Detect which cell encompasses the target text, then output its (x, y) center coordinate. 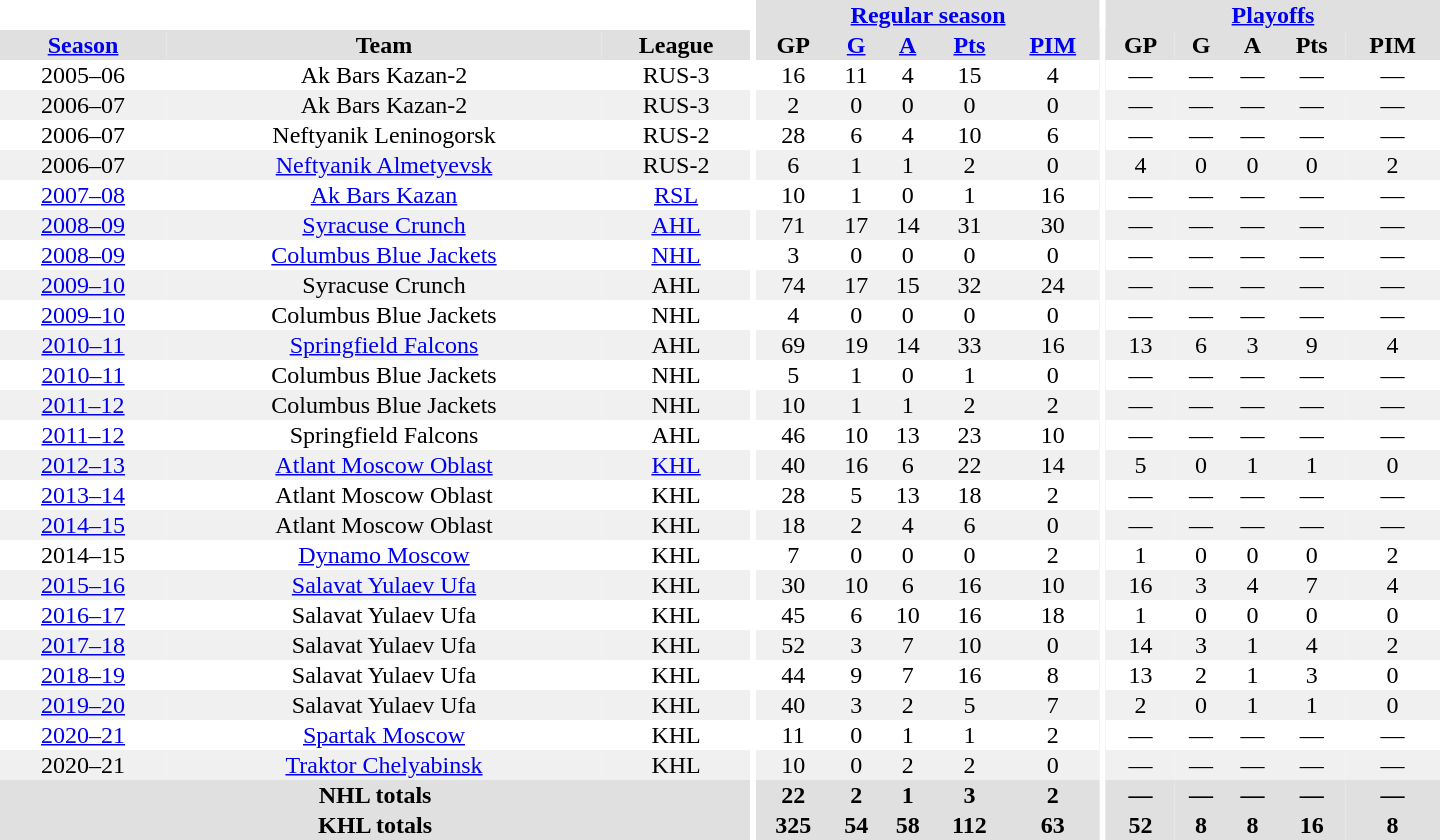
19 (856, 345)
54 (856, 825)
2007–08 (83, 195)
71 (793, 225)
33 (969, 345)
RSL (676, 195)
Team (384, 45)
League (676, 45)
KHL totals (375, 825)
31 (969, 225)
69 (793, 345)
112 (969, 825)
325 (793, 825)
Spartak Moscow (384, 735)
2012–13 (83, 465)
23 (969, 435)
Ak Bars Kazan (384, 195)
32 (969, 285)
63 (1052, 825)
2015–16 (83, 585)
44 (793, 675)
2013–14 (83, 495)
2019–20 (83, 705)
45 (793, 615)
Season (83, 45)
58 (908, 825)
Dynamo Moscow (384, 555)
24 (1052, 285)
2005–06 (83, 75)
Regular season (928, 15)
2018–19 (83, 675)
NHL totals (375, 795)
2016–17 (83, 615)
2017–18 (83, 645)
Traktor Chelyabinsk (384, 765)
Playoffs (1273, 15)
74 (793, 285)
Neftyanik Leninogorsk (384, 135)
46 (793, 435)
Neftyanik Almetyevsk (384, 165)
